Extract the [x, y] coordinate from the center of the cell holding the provided text.  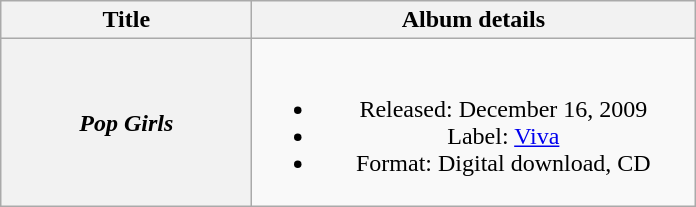
Pop Girls [126, 122]
Album details [474, 20]
Released: December 16, 2009Label: VivaFormat: Digital download, CD [474, 122]
Title [126, 20]
